Pinpoint the cell where the given text exists, returning its (x, y) midpoint coordinate. 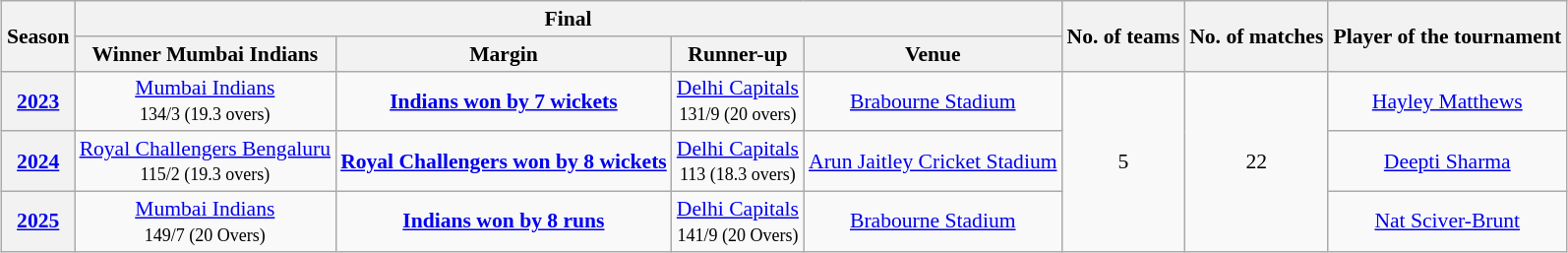
Runner-up (738, 53)
Royal Challengers won by 8 wickets (504, 161)
Nat Sciver-Brunt (1447, 221)
Final (569, 19)
No. of matches (1256, 35)
Winner Mumbai Indians (206, 53)
No. of teams (1123, 35)
2024 (38, 161)
Player of the tournament (1447, 35)
Hayley Matthews (1447, 100)
Deepti Sharma (1447, 161)
Delhi Capitals131/9 (20 overs) (738, 100)
2025 (38, 221)
Season (38, 35)
Indians won by 7 wickets (504, 100)
Margin (504, 53)
Venue (933, 53)
Indians won by 8 runs (504, 221)
Mumbai Indians149/7 (20 Overs) (206, 221)
Delhi Capitals141/9 (20 Overs) (738, 221)
2023 (38, 100)
Arun Jaitley Cricket Stadium (933, 161)
22 (1256, 161)
Mumbai Indians134/3 (19.3 overs) (206, 100)
Royal Challengers Bengaluru115/2 (19.3 overs) (206, 161)
5 (1123, 161)
Delhi Capitals113 (18.3 overs) (738, 161)
